Search for the cell housing the specified text and yield its [X, Y] center coordinate. 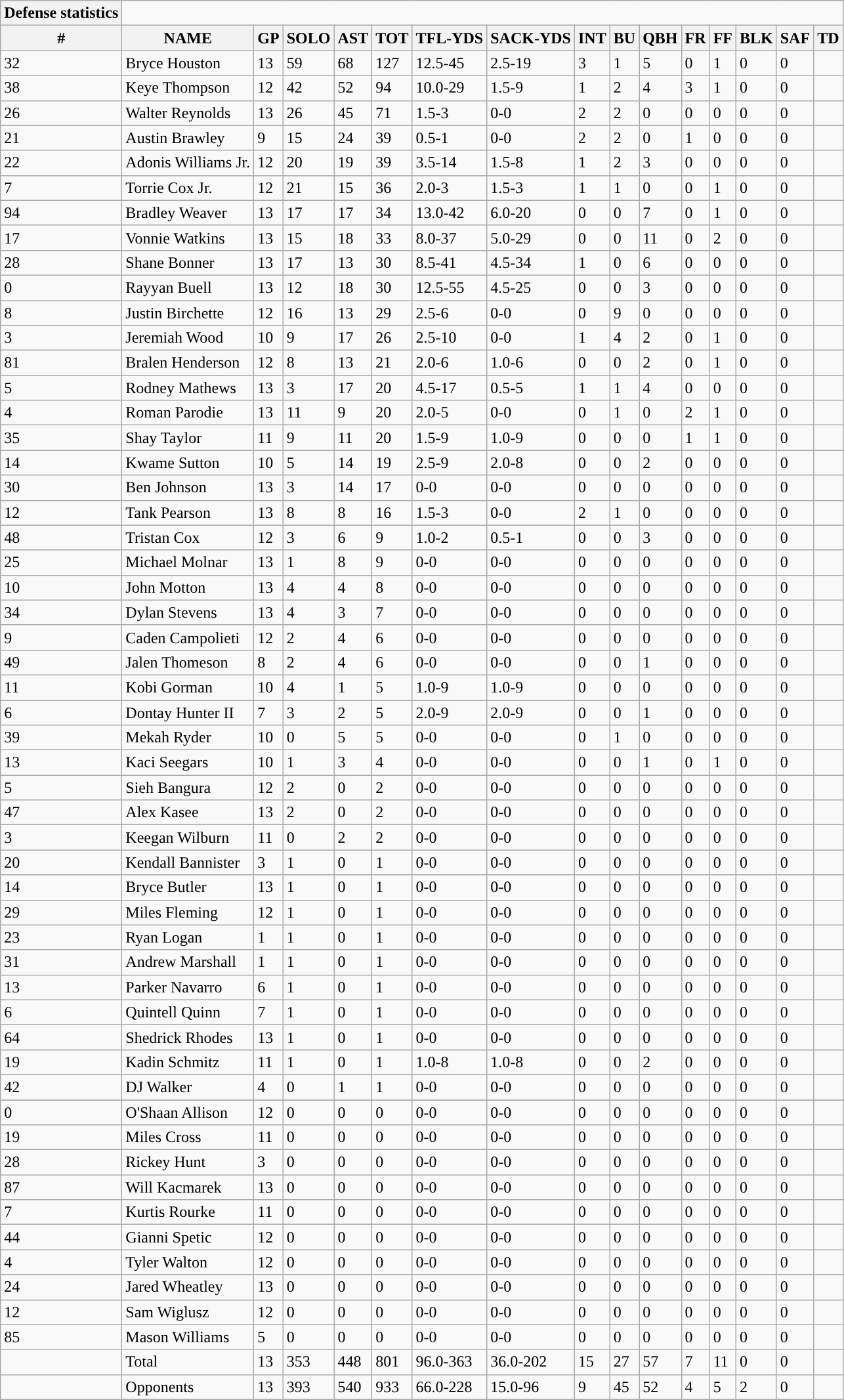
Dontay Hunter II [188, 712]
44 [62, 1237]
Kurtis Rourke [188, 1212]
5.0-29 [531, 238]
Quintell Quinn [188, 1012]
Gianni Spetic [188, 1237]
8.0-37 [450, 238]
Kaci Seegars [188, 763]
Keye Thompson [188, 88]
BU [624, 38]
4.5-25 [531, 287]
Keegan Wilburn [188, 838]
2.0-6 [450, 363]
2.5-9 [450, 463]
48 [62, 538]
85 [62, 1337]
32 [62, 63]
33 [392, 238]
Total [188, 1362]
SOLO [308, 38]
Michael Molnar [188, 562]
801 [392, 1362]
10.0-29 [450, 88]
393 [308, 1387]
Kwame Sutton [188, 463]
2.0-8 [531, 463]
96.0-363 [450, 1362]
SAF [795, 38]
2.5-6 [450, 313]
Shay Taylor [188, 438]
FR [696, 38]
540 [353, 1387]
Vonnie Watkins [188, 238]
Tyler Walton [188, 1262]
4.5-17 [450, 388]
Rickey Hunt [188, 1162]
6.0-20 [531, 213]
John Motton [188, 587]
Mekah Ryder [188, 738]
DJ Walker [188, 1087]
Bryce Butler [188, 887]
2.0-5 [450, 413]
Jeremiah Wood [188, 338]
Shedrick Rhodes [188, 1037]
# [62, 38]
Dylan Stevens [188, 612]
49 [62, 662]
27 [624, 1362]
Rodney Mathews [188, 388]
353 [308, 1362]
2.5-19 [531, 63]
GP [268, 38]
64 [62, 1037]
25 [62, 562]
12.5-55 [450, 287]
Rayyan Buell [188, 287]
47 [62, 813]
Kadin Schmitz [188, 1062]
AST [353, 38]
1.0-6 [531, 363]
57 [660, 1362]
Miles Cross [188, 1137]
Bradley Weaver [188, 213]
O'Shaan Allison [188, 1113]
Sam Wiglusz [188, 1312]
36 [392, 188]
Tank Pearson [188, 513]
SACK-YDS [531, 38]
Ben Johnson [188, 488]
8.5-41 [450, 263]
TFL-YDS [450, 38]
933 [392, 1387]
INT [592, 38]
NAME [188, 38]
BLK [756, 38]
13.0-42 [450, 213]
Opponents [188, 1387]
Shane Bonner [188, 263]
Alex Kasee [188, 813]
Ryan Logan [188, 937]
4.5-34 [531, 263]
22 [62, 163]
Jared Wheatley [188, 1287]
Bryce Houston [188, 63]
59 [308, 63]
71 [392, 113]
Caden Campolieti [188, 637]
QBH [660, 38]
Torrie Cox Jr. [188, 188]
1.5-8 [531, 163]
Tristan Cox [188, 538]
Will Kacmarek [188, 1187]
81 [62, 363]
Justin Birchette [188, 313]
Jalen Thomeson [188, 662]
Bralen Henderson [188, 363]
Sieh Bangura [188, 788]
35 [62, 438]
TOT [392, 38]
12.5-45 [450, 63]
Parker Navarro [188, 987]
127 [392, 63]
36.0-202 [531, 1362]
66.0-228 [450, 1387]
Andrew Marshall [188, 962]
Kobi Gorman [188, 687]
68 [353, 63]
31 [62, 962]
Walter Reynolds [188, 113]
Austin Brawley [188, 138]
Adonis Williams Jr. [188, 163]
TD [828, 38]
3.5-14 [450, 163]
0.5-5 [531, 388]
448 [353, 1362]
2.0-3 [450, 188]
1.0-2 [450, 538]
38 [62, 88]
FF [723, 38]
Mason Williams [188, 1337]
Miles Fleming [188, 912]
23 [62, 937]
2.5-10 [450, 338]
Defense statistics [62, 13]
15.0-96 [531, 1387]
Kendall Bannister [188, 862]
87 [62, 1187]
Roman Parodie [188, 413]
